Capture the cell that displays the provided text and extract its [x, y] central coordinate. 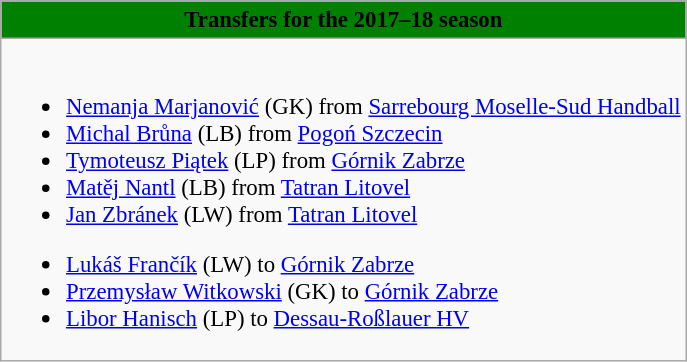
Transfers for the 2017–18 season [344, 20]
